From the cell containing the given text, extract its center point as [x, y] coordinate. 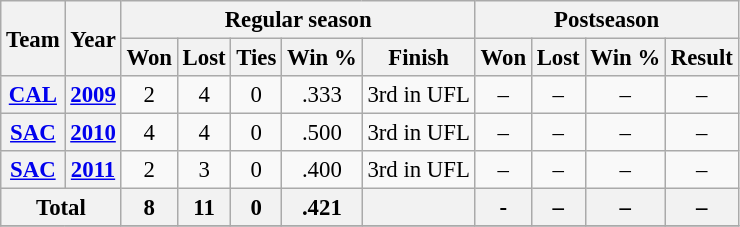
11 [204, 208]
Team [33, 38]
Regular season [298, 20]
- [503, 208]
2009 [93, 95]
CAL [33, 95]
.421 [322, 208]
2011 [93, 170]
Ties [256, 58]
Result [702, 58]
Total [61, 208]
3 [204, 170]
.333 [322, 95]
Year [93, 38]
Postseason [606, 20]
8 [149, 208]
Finish [418, 58]
2010 [93, 133]
.400 [322, 170]
.500 [322, 133]
